Locate the cell with the specified text and output its [x, y] center coordinate. 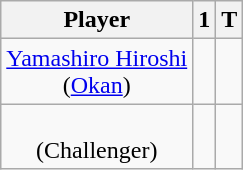
(Challenger) [97, 136]
Yamashiro Hiroshi(Okan) [97, 72]
Player [97, 20]
T [230, 20]
1 [204, 20]
